Provide the (X, Y) coordinate of the cell's center where the given text is located.  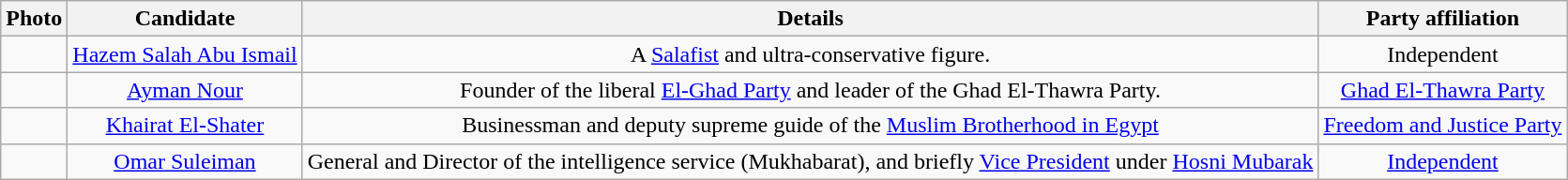
Founder of the liberal El-Ghad Party and leader of the Ghad El-Thawra Party. (811, 90)
Khairat El-Shater (185, 126)
Omar Suleiman (185, 161)
A Salafist and ultra-conservative figure. (811, 54)
Ghad El-Thawra Party (1443, 90)
Freedom and Justice Party (1443, 126)
Ayman Nour (185, 90)
Candidate (185, 19)
Details (811, 19)
Businessman and deputy supreme guide of the Muslim Brotherhood in Egypt (811, 126)
Photo (34, 19)
Party affiliation (1443, 19)
General and Director of the intelligence service (Mukhabarat), and briefly Vice President under Hosni Mubarak (811, 161)
Hazem Salah Abu Ismail (185, 54)
